Determine the [x, y] coordinate at the center of the cell enclosing the given text.  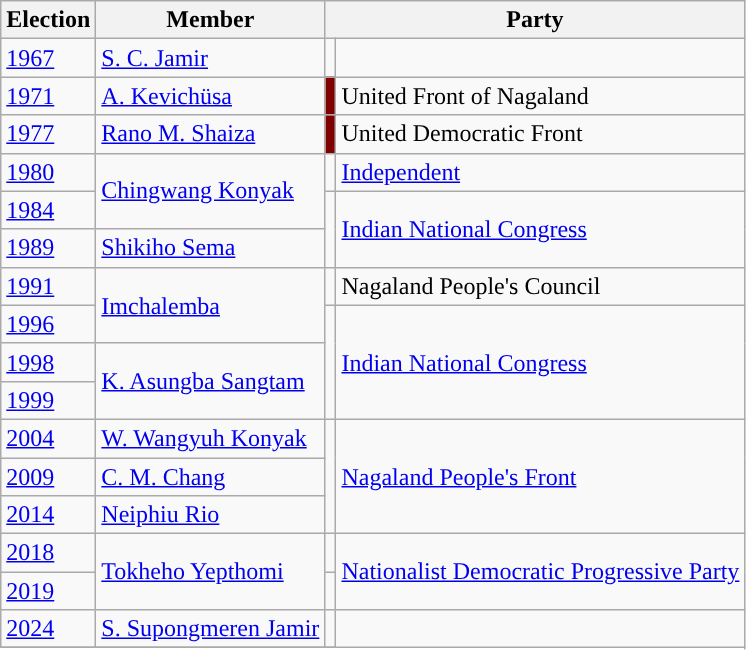
2019 [48, 591]
Chingwang Konyak [210, 191]
Member [210, 20]
C. M. Chang [210, 477]
2024 [48, 629]
W. Wangyuh Konyak [210, 438]
Election [48, 20]
1996 [48, 324]
S. C. Jamir [210, 58]
United Front of Nagaland [540, 96]
Party [535, 20]
1984 [48, 210]
1980 [48, 172]
Nagaland People's Front [540, 476]
United Democratic Front [540, 134]
2009 [48, 477]
A. Kevichüsa [210, 96]
Nationalist Democratic Progressive Party [540, 572]
1967 [48, 58]
2018 [48, 553]
2014 [48, 515]
S. Supongmeren Jamir [210, 629]
Tokheho Yepthomi [210, 572]
Independent [540, 172]
Shikiho Sema [210, 248]
Nagaland People's Council [540, 286]
1999 [48, 400]
1977 [48, 134]
1971 [48, 96]
1991 [48, 286]
1989 [48, 248]
Imchalemba [210, 305]
K. Asungba Sangtam [210, 381]
2004 [48, 438]
1998 [48, 362]
Rano M. Shaiza [210, 134]
Neiphiu Rio [210, 515]
